Return the (x, y) coordinate for the center point of the cell that contains the specified text.  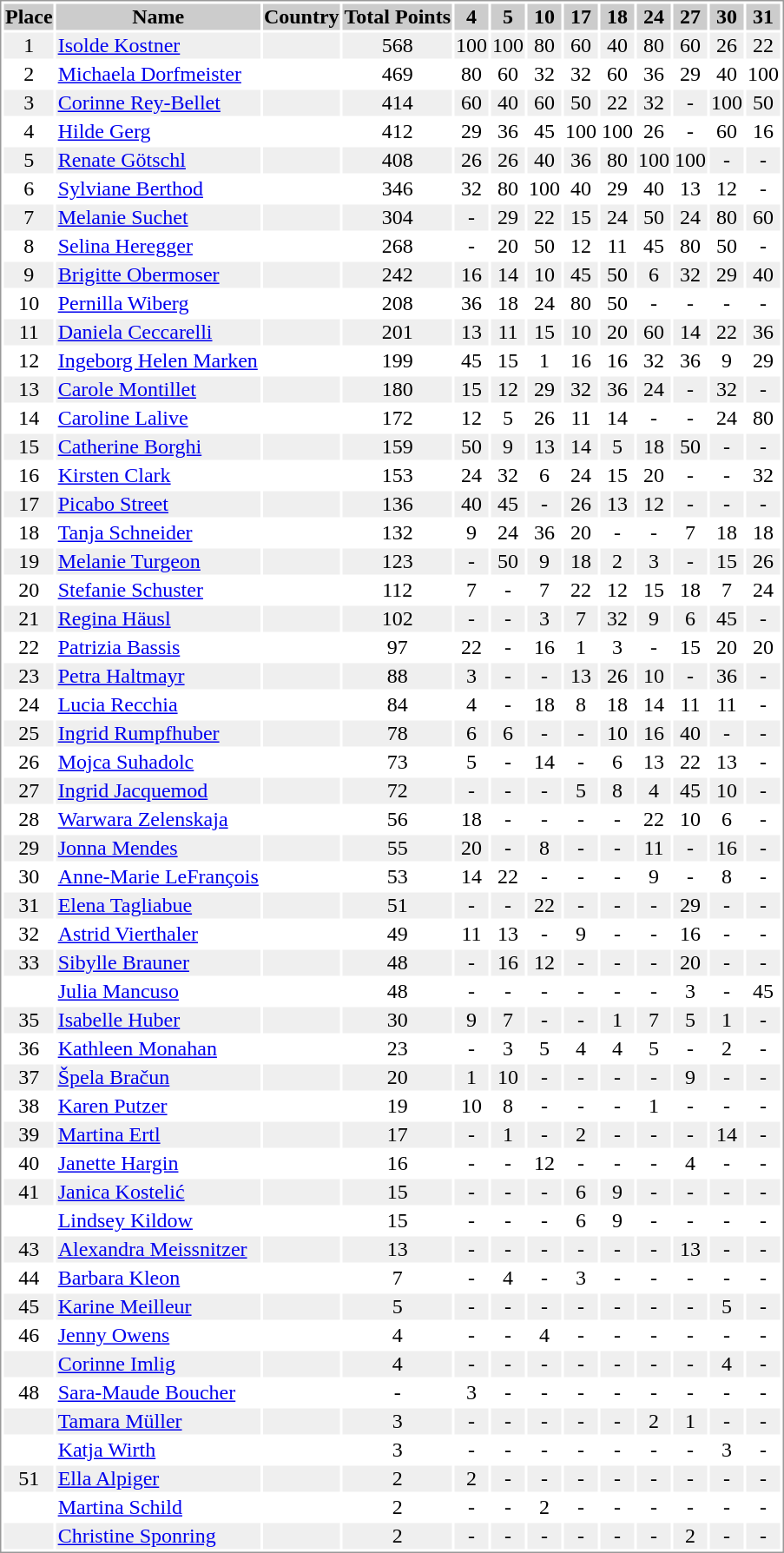
Janica Kostelić (158, 1193)
469 (398, 74)
Martina Schild (158, 1507)
414 (398, 103)
Špela Bračun (158, 1078)
Ingrid Rumpfhuber (158, 734)
Tamara Müller (158, 1422)
55 (398, 849)
Picabo Street (158, 505)
41 (29, 1193)
44 (29, 1278)
Janette Hargin (158, 1163)
21 (29, 619)
159 (398, 447)
112 (398, 590)
Kathleen Monahan (158, 1048)
Place (29, 17)
201 (398, 333)
Regina Häusl (158, 619)
Lucia Recchia (158, 704)
Isabelle Huber (158, 1021)
Patrizia Bassis (158, 647)
Barbara Kleon (158, 1278)
Hilde Gerg (158, 131)
Selina Heregger (158, 246)
97 (398, 647)
78 (398, 734)
37 (29, 1078)
Brigitte Obermoser (158, 275)
56 (398, 819)
Ingrid Jacquemod (158, 791)
Carole Montillet (158, 390)
Sylviane Berthod (158, 188)
Renate Götschl (158, 161)
Caroline Lalive (158, 418)
Melanie Turgeon (158, 562)
Tanja Schneider (158, 532)
208 (398, 303)
46 (29, 1335)
123 (398, 562)
Lindsey Kildow (158, 1220)
Corinne Rey-Bellet (158, 103)
Karine Meilleur (158, 1307)
Mojca Suhadolc (158, 762)
Total Points (398, 17)
Pernilla Wiberg (158, 303)
Ingeborg Helen Marken (158, 360)
72 (398, 791)
102 (398, 619)
Stefanie Schuster (158, 590)
Katja Wirth (158, 1450)
346 (398, 188)
Julia Mancuso (158, 991)
38 (29, 1106)
Karen Putzer (158, 1106)
49 (398, 934)
Country (301, 17)
Isolde Kostner (158, 46)
412 (398, 131)
199 (398, 360)
172 (398, 418)
304 (398, 218)
28 (29, 819)
39 (29, 1135)
Christine Sponring (158, 1536)
153 (398, 475)
Jenny Owens (158, 1335)
Elena Tagliabue (158, 906)
Sara-Maude Boucher (158, 1392)
73 (398, 762)
Ella Alpiger (158, 1479)
Alexandra Meissnitzer (158, 1250)
Martina Ertl (158, 1135)
Warwara Zelenskaja (158, 819)
Daniela Ceccarelli (158, 333)
136 (398, 505)
Corinne Imlig (158, 1365)
132 (398, 532)
180 (398, 390)
408 (398, 161)
Melanie Suchet (158, 218)
53 (398, 876)
84 (398, 704)
33 (29, 963)
Petra Haltmayr (158, 677)
Astrid Vierthaler (158, 934)
25 (29, 734)
Michaela Dorfmeister (158, 74)
43 (29, 1250)
Name (158, 17)
88 (398, 677)
Jonna Mendes (158, 849)
568 (398, 46)
Catherine Borghi (158, 447)
Kirsten Clark (158, 475)
242 (398, 275)
268 (398, 246)
35 (29, 1021)
Sibylle Brauner (158, 963)
Anne-Marie LeFrançois (158, 876)
